Scan for the cell matching the given text and deliver its (x, y) coordinate at center. 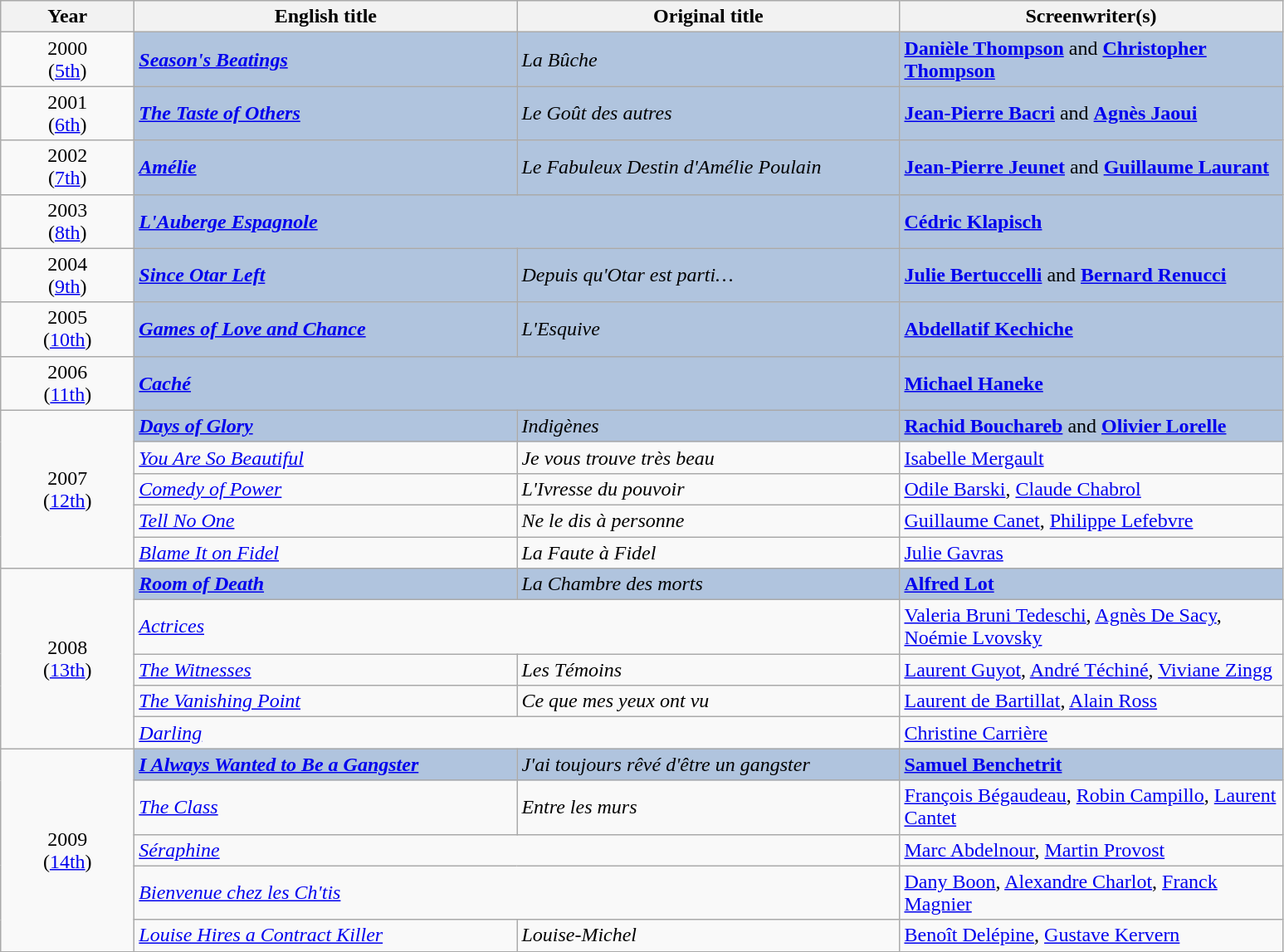
2005(10th) (68, 329)
2004(9th) (68, 276)
Le Fabuleux Destin d'Amélie Poulain (709, 168)
Indigènes (709, 426)
Les Témoins (709, 670)
2008(13th) (68, 659)
2009(14th) (68, 850)
Louise-Michel (709, 935)
2002(7th) (68, 168)
Amélie (325, 168)
Benoît Delépine, Gustave Kervern (1091, 935)
Valeria Bruni Tedeschi, Agnès De Sacy, Noémie Lvovsky (1091, 627)
Entre les murs (709, 807)
Ne le dis à personne (709, 520)
L'Auberge Espagnole (517, 221)
Tell No One (325, 520)
Jean-Pierre Jeunet and Guillaume Laurant (1091, 168)
2006(11th) (68, 383)
Le Goût des autres (709, 113)
2001(6th) (68, 113)
L'Ivresse du pouvoir (709, 489)
Days of Glory (325, 426)
Julie Gavras (1091, 552)
Séraphine (517, 850)
The Vanishing Point (325, 701)
2003(8th) (68, 221)
Christine Carrière (1091, 733)
Screenwriter(s) (1091, 17)
Danièle Thompson and Christopher Thompson (1091, 60)
I Always Wanted to Be a Gangster (325, 764)
Ce que mes yeux ont vu (709, 701)
Caché (517, 383)
La Faute à Fidel (709, 552)
Dany Boon, Alexandre Charlot, Franck Magnier (1091, 893)
Blame It on Fidel (325, 552)
You Are So Beautiful (325, 457)
Louise Hires a Contract Killer (325, 935)
Games of Love and Chance (325, 329)
Original title (709, 17)
Season's Beatings (325, 60)
2007(12th) (68, 489)
Rachid Bouchareb and Olivier Lorelle (1091, 426)
The Class (325, 807)
Alfred Lot (1091, 584)
Room of Death (325, 584)
Marc Abdelnour, Martin Provost (1091, 850)
Je vous trouve très beau (709, 457)
Bienvenue chez les Ch'tis (517, 893)
English title (325, 17)
La Chambre des morts (709, 584)
Depuis qu'Otar est parti… (709, 276)
François Bégaudeau, Robin Campillo, Laurent Cantet (1091, 807)
L'Esquive (709, 329)
Michael Haneke (1091, 383)
Actrices (517, 627)
Cédric Klapisch (1091, 221)
Isabelle Mergault (1091, 457)
Jean-Pierre Bacri and Agnès Jaoui (1091, 113)
Samuel Benchetrit (1091, 764)
The Taste of Others (325, 113)
Year (68, 17)
Laurent de Bartillat, Alain Ross (1091, 701)
The Witnesses (325, 670)
Laurent Guyot, André Téchiné, Viviane Zingg (1091, 670)
Odile Barski, Claude Chabrol (1091, 489)
J'ai toujours rêvé d'être un gangster (709, 764)
Since Otar Left (325, 276)
Guillaume Canet, Philippe Lefebvre (1091, 520)
Darling (517, 733)
Comedy of Power (325, 489)
2000(5th) (68, 60)
Abdellatif Kechiche (1091, 329)
La Bûche (709, 60)
Julie Bertuccelli and Bernard Renucci (1091, 276)
